For the text-containing cell, return its midpoint in [X, Y] coordinate format. 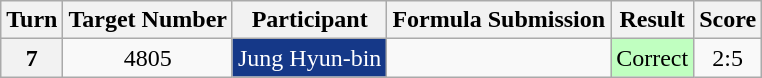
4805 [148, 58]
Turn [32, 20]
7 [32, 58]
Result [652, 20]
Target Number [148, 20]
Score [728, 20]
Correct [652, 58]
Formula Submission [499, 20]
2:5 [728, 58]
Jung Hyun-bin [309, 58]
Participant [309, 20]
